Scan for the cell matching the given text and deliver its [x, y] coordinate at center. 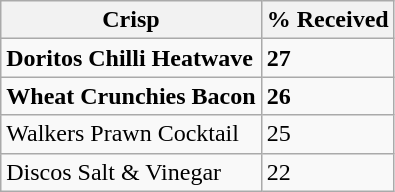
Discos Salt & Vinegar [131, 172]
22 [328, 172]
Walkers Prawn Cocktail [131, 134]
Wheat Crunchies Bacon [131, 96]
Doritos Chilli Heatwave [131, 58]
% Received [328, 20]
26 [328, 96]
Crisp [131, 20]
25 [328, 134]
27 [328, 58]
